Scan for the cell matching the given text and deliver its (x, y) coordinate at center. 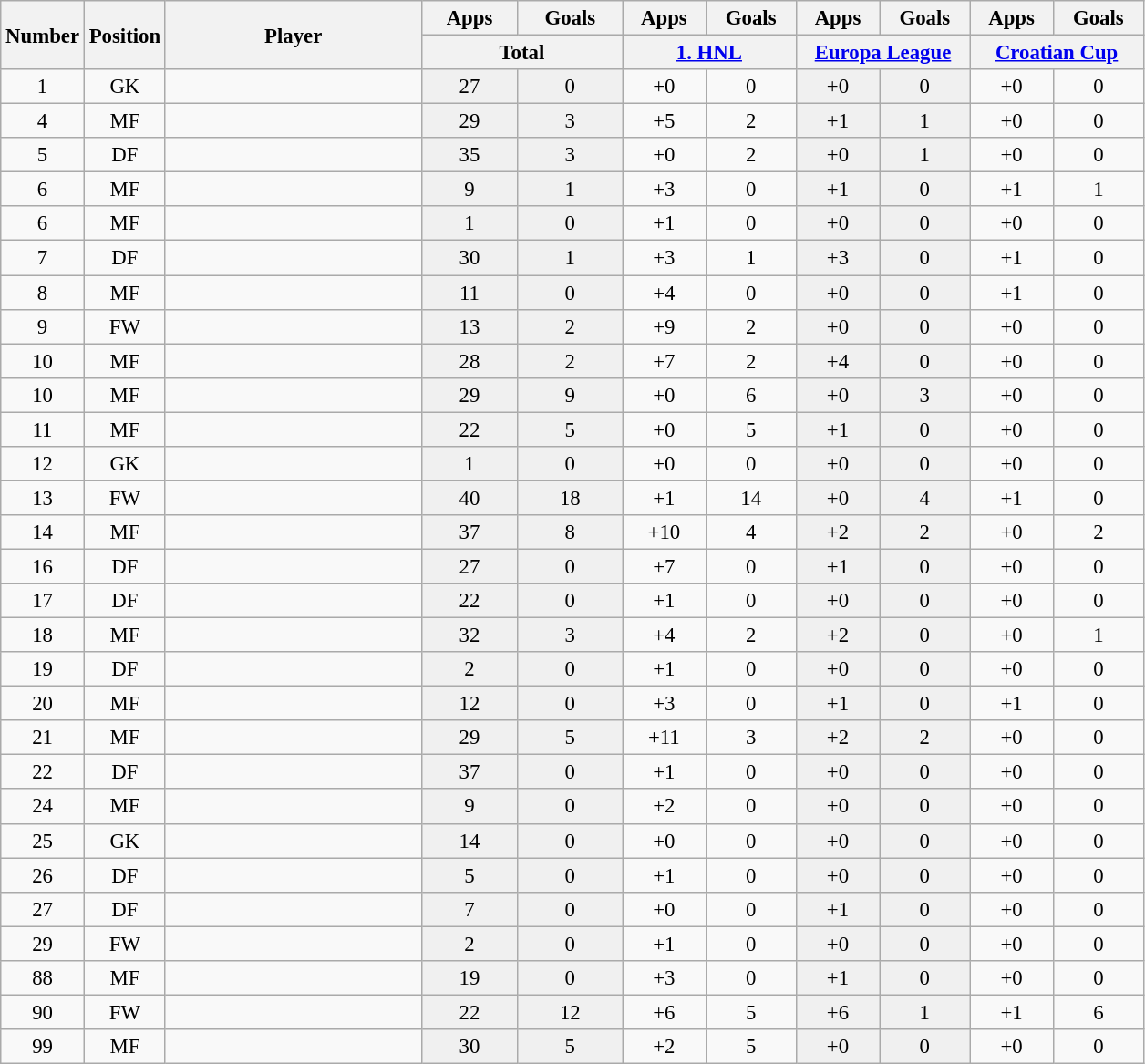
26 (43, 875)
17 (43, 601)
32 (469, 635)
16 (43, 566)
Player (294, 35)
35 (469, 155)
+5 (665, 121)
25 (43, 841)
99 (43, 1047)
Number (43, 35)
28 (469, 361)
40 (469, 498)
Position (124, 35)
90 (43, 1012)
1. HNL (709, 53)
+11 (665, 738)
+9 (665, 326)
+10 (665, 532)
88 (43, 978)
24 (43, 807)
20 (43, 704)
21 (43, 738)
Europa League (882, 53)
Croatian Cup (1057, 53)
Total (521, 53)
